Identify which cell holds the provided text, then report its (x, y) central coordinate. 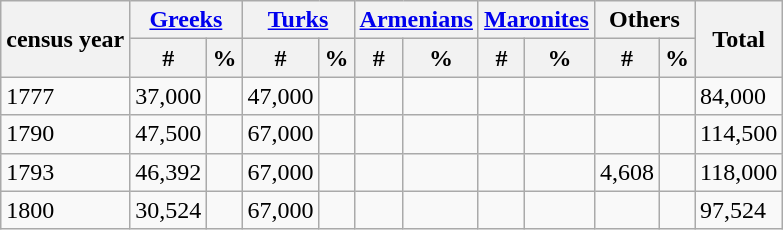
Total (739, 39)
1777 (66, 96)
census year (66, 39)
Greeks (186, 20)
46,392 (168, 172)
Others (644, 20)
30,524 (168, 210)
47,000 (280, 96)
4,608 (626, 172)
47,500 (168, 134)
1800 (66, 210)
Armenians (416, 20)
1790 (66, 134)
1793 (66, 172)
84,000 (739, 96)
118,000 (739, 172)
Maronites (536, 20)
114,500 (739, 134)
Turks (298, 20)
97,524 (739, 210)
37,000 (168, 96)
